Provide the [X, Y] coordinate of the cell's center where the given text is located.  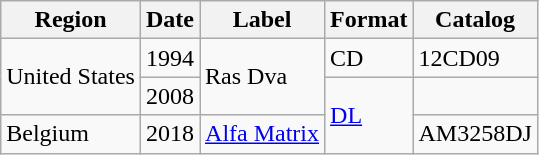
2018 [170, 134]
2008 [170, 96]
Belgium [71, 134]
1994 [170, 58]
CD [369, 58]
12CD09 [475, 58]
AM3258DJ [475, 134]
Alfa Matrix [262, 134]
DL [369, 115]
Label [262, 20]
Region [71, 20]
Date [170, 20]
United States [71, 77]
Catalog [475, 20]
Ras Dva [262, 77]
Format [369, 20]
